From the cell containing the given text, extract its center point as [x, y] coordinate. 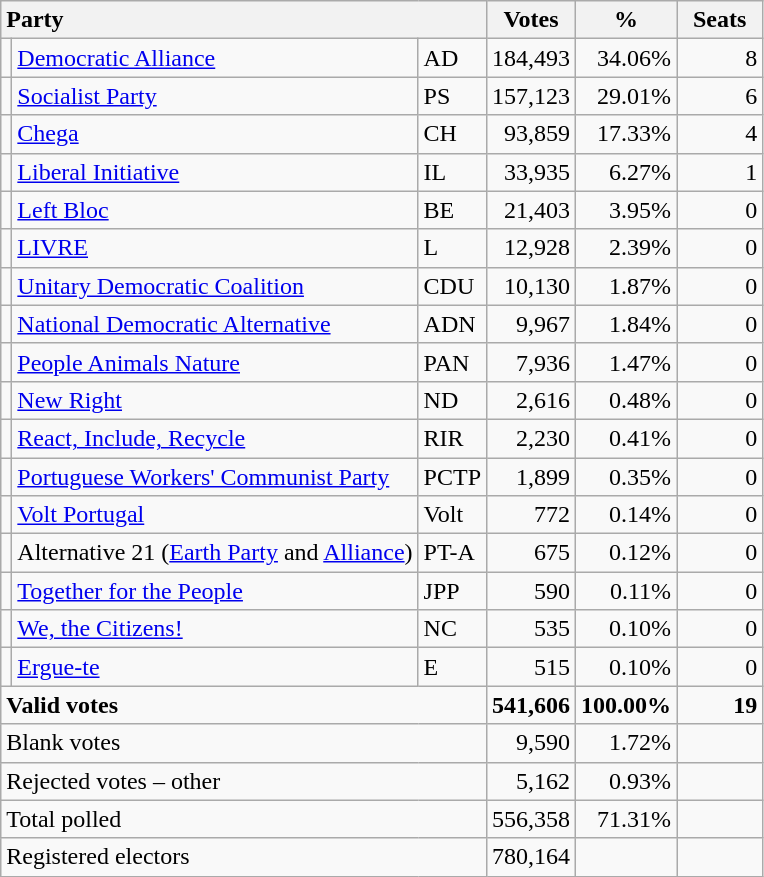
515 [532, 667]
Valid votes [244, 705]
Volt Portugal [215, 515]
556,358 [532, 819]
Party [244, 20]
Liberal Initiative [215, 172]
19 [720, 705]
Portuguese Workers' Communist Party [215, 477]
Together for the People [215, 591]
PT-A [452, 553]
1 [720, 172]
1.84% [626, 324]
Volt [452, 515]
8 [720, 58]
LIVRE [215, 248]
CH [452, 134]
17.33% [626, 134]
Registered electors [244, 857]
E [452, 667]
0.48% [626, 400]
ADN [452, 324]
780,164 [532, 857]
33,935 [532, 172]
New Right [215, 400]
541,606 [532, 705]
Socialist Party [215, 96]
Votes [532, 20]
Democratic Alliance [215, 58]
34.06% [626, 58]
JPP [452, 591]
4 [720, 134]
Blank votes [244, 743]
Seats [720, 20]
21,403 [532, 210]
Rejected votes – other [244, 781]
93,859 [532, 134]
590 [532, 591]
1,899 [532, 477]
National Democratic Alternative [215, 324]
100.00% [626, 705]
675 [532, 553]
CDU [452, 286]
PCTP [452, 477]
2.39% [626, 248]
71.31% [626, 819]
1.72% [626, 743]
184,493 [532, 58]
IL [452, 172]
0.93% [626, 781]
People Animals Nature [215, 362]
10,130 [532, 286]
9,967 [532, 324]
157,123 [532, 96]
772 [532, 515]
3.95% [626, 210]
NC [452, 629]
RIR [452, 438]
BE [452, 210]
7,936 [532, 362]
PS [452, 96]
12,928 [532, 248]
1.47% [626, 362]
Alternative 21 (Earth Party and Alliance) [215, 553]
0.11% [626, 591]
1.87% [626, 286]
29.01% [626, 96]
Unitary Democratic Coalition [215, 286]
ND [452, 400]
0.12% [626, 553]
5,162 [532, 781]
Left Bloc [215, 210]
535 [532, 629]
0.14% [626, 515]
2,230 [532, 438]
React, Include, Recycle [215, 438]
9,590 [532, 743]
0.35% [626, 477]
Ergue-te [215, 667]
L [452, 248]
We, the Citizens! [215, 629]
2,616 [532, 400]
6 [720, 96]
6.27% [626, 172]
PAN [452, 362]
AD [452, 58]
% [626, 20]
0.41% [626, 438]
Chega [215, 134]
Total polled [244, 819]
